Pinpoint the cell where the given text exists, returning its [x, y] midpoint coordinate. 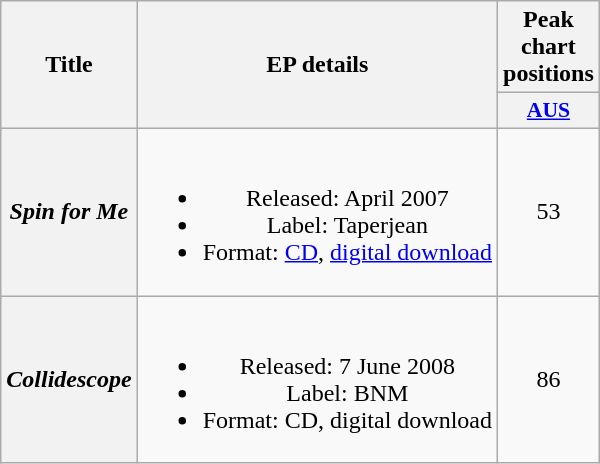
Title [69, 65]
Released: April 2007Label: TaperjeanFormat: CD, digital download [317, 212]
Spin for Me [69, 212]
86 [549, 380]
EP details [317, 65]
53 [549, 212]
Peak chart positions [549, 47]
Released: 7 June 2008Label: BNMFormat: CD, digital download [317, 380]
AUS [549, 111]
Collidescope [69, 380]
